Provide the (x, y) coordinate of the cell's center where the given text is located.  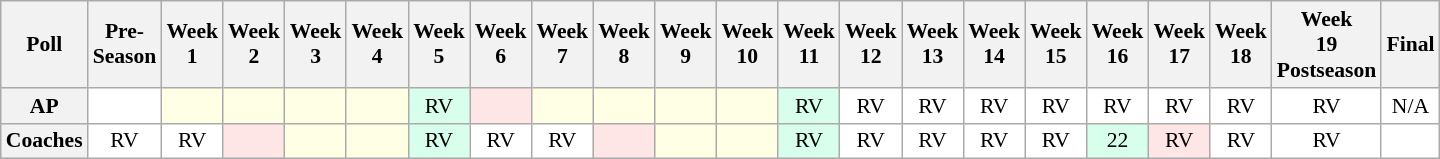
Week6 (501, 44)
Week3 (316, 44)
Coaches (44, 141)
Week15 (1056, 44)
Week5 (439, 44)
Pre-Season (125, 44)
Week1 (192, 44)
Week12 (871, 44)
Week8 (624, 44)
Week18 (1241, 44)
Week16 (1118, 44)
Week11 (809, 44)
22 (1118, 141)
Week17 (1179, 44)
Final (1410, 44)
Week7 (562, 44)
AP (44, 106)
Week10 (748, 44)
Week19Postseason (1327, 44)
Week13 (933, 44)
Week2 (254, 44)
Week4 (377, 44)
Poll (44, 44)
Week9 (686, 44)
N/A (1410, 106)
Week14 (994, 44)
